From the cell containing the given text, extract its center point as [x, y] coordinate. 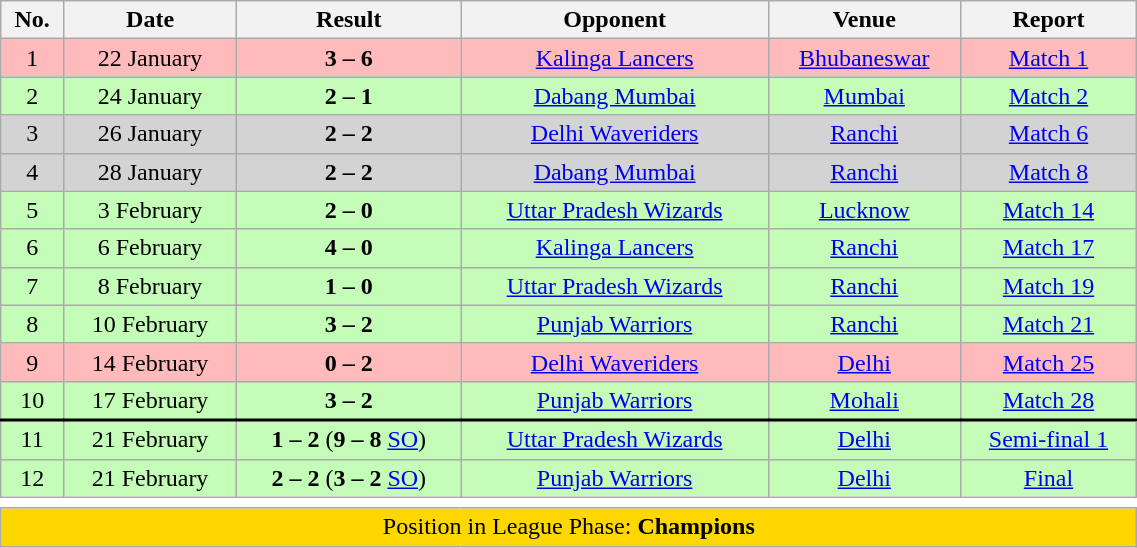
8 [32, 324]
4 – 0 [349, 248]
Venue [864, 20]
Mohali [864, 400]
3 [32, 134]
1 – 2 (9 – 8 SO) [349, 440]
8 February [150, 286]
Match 17 [1048, 248]
1 – 0 [349, 286]
12 [32, 478]
5 [32, 210]
14 February [150, 362]
17 February [150, 400]
Match 28 [1048, 400]
11 [32, 440]
24 January [150, 96]
Bhubaneswar [864, 58]
Date [150, 20]
10 February [150, 324]
Match 21 [1048, 324]
6 [32, 248]
Opponent [614, 20]
0 – 2 [349, 362]
1 [32, 58]
7 [32, 286]
22 January [150, 58]
Mumbai [864, 96]
28 January [150, 172]
2 – 0 [349, 210]
2 – 2 (3 – 2 SO) [349, 478]
Semi-final 1 [1048, 440]
Match 25 [1048, 362]
2 – 1 [349, 96]
4 [32, 172]
Match 8 [1048, 172]
3 – 6 [349, 58]
Position in League Phase: Champions [569, 527]
3 February [150, 210]
26 January [150, 134]
Match 1 [1048, 58]
Final [1048, 478]
Match 14 [1048, 210]
10 [32, 400]
Report [1048, 20]
Lucknow [864, 210]
No. [32, 20]
Match 2 [1048, 96]
Match 6 [1048, 134]
6 February [150, 248]
Result [349, 20]
2 [32, 96]
Match 19 [1048, 286]
9 [32, 362]
